From the cell containing the given text, extract its center point as [x, y] coordinate. 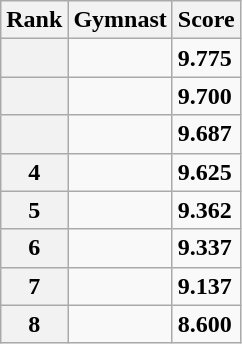
9.625 [206, 172]
Gymnast [120, 20]
9.137 [206, 286]
9.700 [206, 96]
9.775 [206, 58]
8 [34, 324]
9.362 [206, 210]
4 [34, 172]
5 [34, 210]
9.337 [206, 248]
7 [34, 286]
Rank [34, 20]
Score [206, 20]
6 [34, 248]
9.687 [206, 134]
8.600 [206, 324]
